Extract the (x, y) coordinate from the center of the cell holding the provided text.  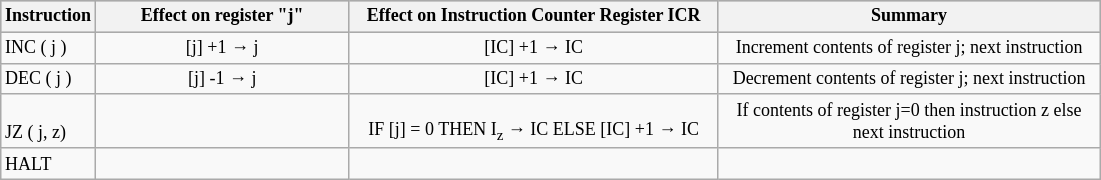
JZ ( j, z) (48, 121)
[j] +1 → j (222, 48)
Instruction (48, 16)
IF [j] = 0 THEN Iz → IC ELSE [IC] +1 → IC (534, 121)
Effect on Instruction Counter Register ICR (534, 16)
Increment contents of register j; next instruction (908, 48)
INC ( j ) (48, 48)
HALT (48, 164)
DEC ( j ) (48, 78)
If contents of register j=0 then instruction z else next instruction (908, 121)
Effect on register "j" (222, 16)
[j] -1 → j (222, 78)
Summary (908, 16)
Decrement contents of register j; next instruction (908, 78)
